Detect which cell encompasses the target text, then output its (x, y) center coordinate. 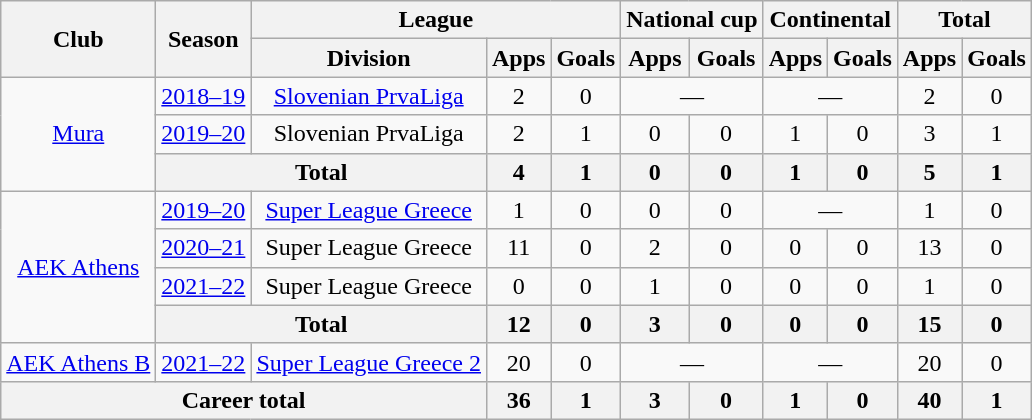
National cup (692, 20)
2018–19 (204, 96)
13 (929, 248)
Continental (830, 20)
Career total (244, 400)
12 (518, 324)
Club (78, 39)
4 (518, 172)
League (436, 20)
Super League Greece 2 (369, 362)
36 (518, 400)
AEK Athens (78, 267)
AEK Athens B (78, 362)
5 (929, 172)
2020–21 (204, 248)
Division (369, 58)
11 (518, 248)
Mura (78, 134)
Season (204, 39)
40 (929, 400)
15 (929, 324)
